Pinpoint the cell where the given text exists, returning its (x, y) midpoint coordinate. 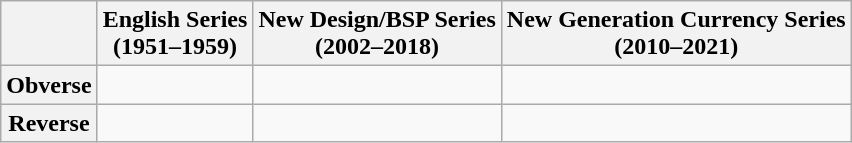
Reverse (49, 123)
English Series (1951–1959) (175, 34)
New Design/BSP Series (2002–2018) (377, 34)
New Generation Currency Series (2010–2021) (676, 34)
Obverse (49, 85)
